Find where the given text appears and provide that cell's center as [X, Y] coordinate. 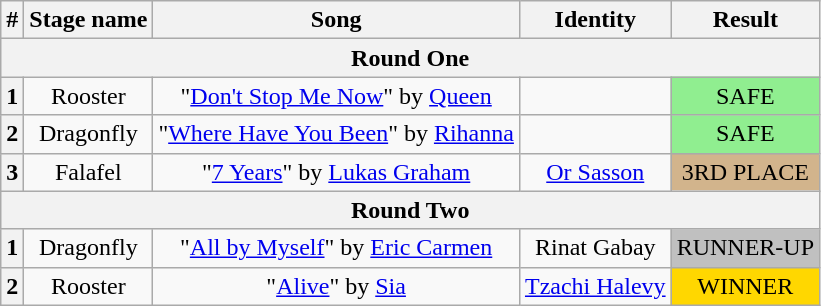
"7 Years" by Lukas Graham [336, 172]
Falafel [88, 172]
Result [745, 20]
Or Sasson [595, 172]
Rinat Gabay [595, 248]
3 [12, 172]
Round One [410, 58]
"Alive" by Sia [336, 286]
3RD PLACE [745, 172]
Identity [595, 20]
Song [336, 20]
Tzachi Halevy [595, 286]
# [12, 20]
WINNER [745, 286]
Round Two [410, 210]
RUNNER-UP [745, 248]
"All by Myself" by Eric Carmen [336, 248]
"Where Have You Been" by Rihanna [336, 134]
Stage name [88, 20]
"Don't Stop Me Now" by Queen [336, 96]
